From the cell containing the given text, extract its center point as [X, Y] coordinate. 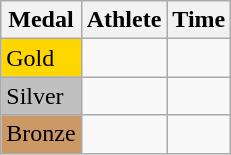
Athlete [124, 20]
Time [199, 20]
Silver [41, 96]
Gold [41, 58]
Medal [41, 20]
Bronze [41, 134]
